Find where the given text appears and provide that cell's center as (x, y) coordinate. 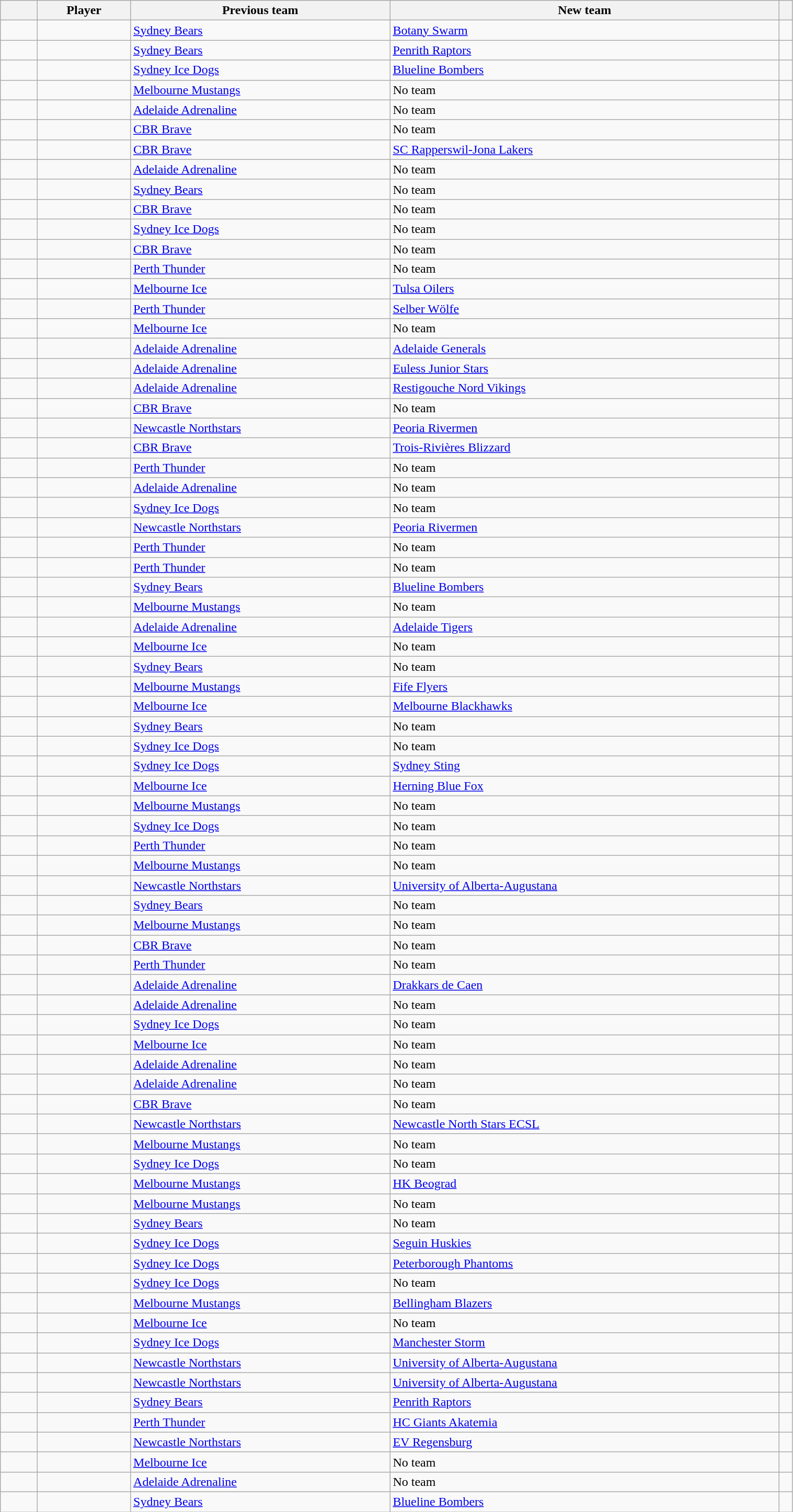
Herning Blue Fox (584, 786)
Euless Junior Stars (584, 368)
Selber Wölfe (584, 309)
Player (84, 10)
Botany Swarm (584, 30)
Tulsa Oilers (584, 289)
Trois-Rivières Blizzard (584, 448)
Adelaide Generals (584, 348)
Drakkars de Caen (584, 985)
Fife Flyers (584, 687)
Seguin Huskies (584, 1243)
Peterborough Phantoms (584, 1263)
Manchester Storm (584, 1343)
Previous team (260, 10)
Sydney Sting (584, 766)
HC Giants Akatemia (584, 1422)
Newcastle North Stars ECSL (584, 1124)
SC Rapperswil-Jona Lakers (584, 149)
Bellingham Blazers (584, 1303)
Melbourne Blackhawks (584, 706)
Adelaide Tigers (584, 627)
Restigouche Nord Vikings (584, 388)
EV Regensburg (584, 1442)
New team (584, 10)
HK Beograd (584, 1183)
